For the text-containing cell, return its midpoint in [X, Y] coordinate format. 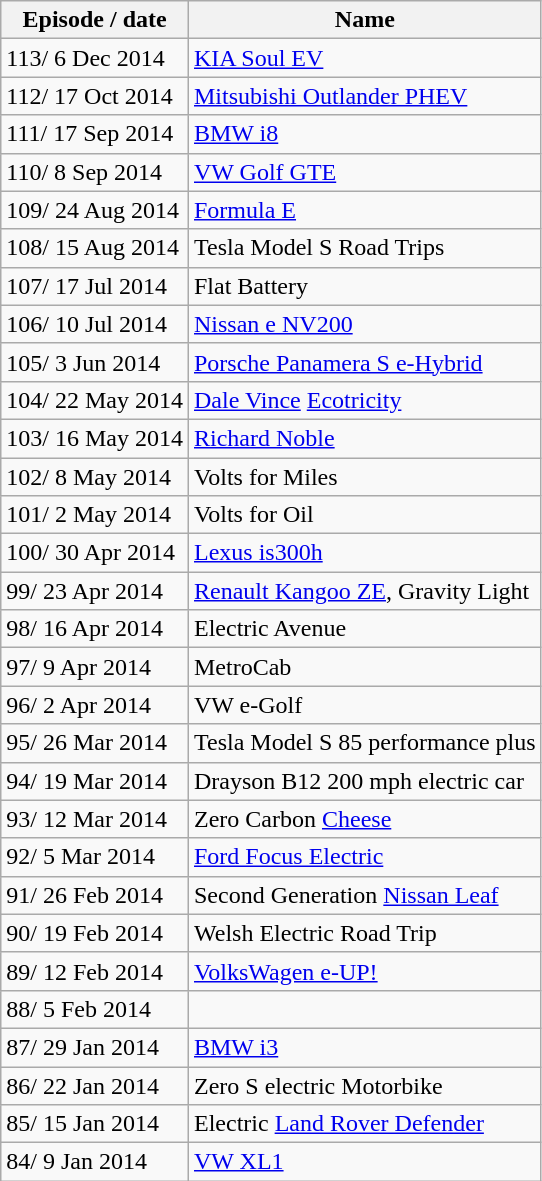
Tesla Model S 85 performance plus [364, 743]
111/ 17 Sep 2014 [95, 134]
96/ 2 Apr 2014 [95, 705]
97/ 9 Apr 2014 [95, 667]
105/ 3 Jun 2014 [95, 362]
103/ 16 May 2014 [95, 438]
113/ 6 Dec 2014 [95, 58]
90/ 19 Feb 2014 [95, 933]
Dale Vince Ecotricity [364, 400]
Episode / date [95, 20]
MetroCab [364, 667]
Flat Battery [364, 286]
87/ 29 Jan 2014 [95, 1047]
101/ 2 May 2014 [95, 515]
110/ 8 Sep 2014 [95, 172]
Lexus is300h [364, 553]
Welsh Electric Road Trip [364, 933]
VolksWagen e-UP! [364, 971]
VW Golf GTE [364, 172]
104/ 22 May 2014 [95, 400]
Volts for Oil [364, 515]
VW XL1 [364, 1162]
Richard Noble [364, 438]
99/ 23 Apr 2014 [95, 591]
Drayson B12 200 mph electric car [364, 781]
86/ 22 Jan 2014 [95, 1085]
BMW i8 [364, 134]
98/ 16 Apr 2014 [95, 629]
Formula E [364, 210]
102/ 8 May 2014 [95, 477]
Porsche Panamera S e-Hybrid [364, 362]
95/ 26 Mar 2014 [95, 743]
108/ 15 Aug 2014 [95, 248]
BMW i3 [364, 1047]
Nissan e NV200 [364, 324]
KIA Soul EV [364, 58]
92/ 5 Mar 2014 [95, 857]
84/ 9 Jan 2014 [95, 1162]
100/ 30 Apr 2014 [95, 553]
Zero Carbon Cheese [364, 819]
Renault Kangoo ZE, Gravity Light [364, 591]
VW e-Golf [364, 705]
Ford Focus Electric [364, 857]
88/ 5 Feb 2014 [95, 1009]
112/ 17 Oct 2014 [95, 96]
Zero S electric Motorbike [364, 1085]
94/ 19 Mar 2014 [95, 781]
Volts for Miles [364, 477]
107/ 17 Jul 2014 [95, 286]
Name [364, 20]
106/ 10 Jul 2014 [95, 324]
Electric Avenue [364, 629]
Tesla Model S Road Trips [364, 248]
85/ 15 Jan 2014 [95, 1124]
Mitsubishi Outlander PHEV [364, 96]
89/ 12 Feb 2014 [95, 971]
91/ 26 Feb 2014 [95, 895]
109/ 24 Aug 2014 [95, 210]
93/ 12 Mar 2014 [95, 819]
Electric Land Rover Defender [364, 1124]
Second Generation Nissan Leaf [364, 895]
